Return the [x, y] coordinate for the center point of the cell that contains the specified text.  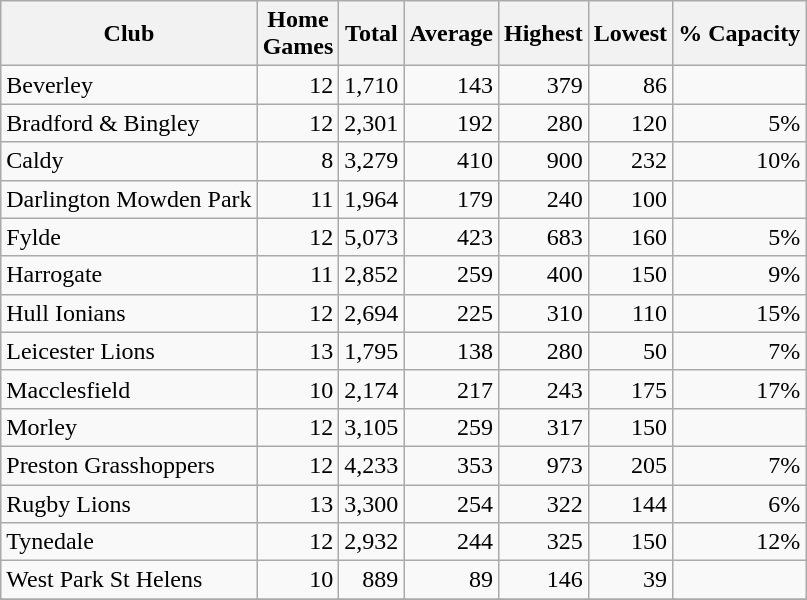
900 [543, 161]
3,300 [372, 503]
Average [452, 34]
144 [630, 503]
Highest [543, 34]
100 [630, 199]
240 [543, 199]
89 [452, 580]
2,694 [372, 313]
Lowest [630, 34]
683 [543, 237]
217 [452, 389]
410 [452, 161]
6% [740, 503]
Tynedale [129, 542]
Macclesfield [129, 389]
West Park St Helens [129, 580]
10% [740, 161]
Preston Grasshoppers [129, 465]
50 [630, 351]
Caldy [129, 161]
39 [630, 580]
Fylde [129, 237]
244 [452, 542]
HomeGames [298, 34]
Bradford & Bingley [129, 123]
423 [452, 237]
110 [630, 313]
225 [452, 313]
138 [452, 351]
353 [452, 465]
175 [630, 389]
889 [372, 580]
12% [740, 542]
86 [630, 85]
379 [543, 85]
2,932 [372, 542]
1,710 [372, 85]
15% [740, 313]
9% [740, 275]
Club [129, 34]
120 [630, 123]
2,852 [372, 275]
Leicester Lions [129, 351]
3,105 [372, 427]
325 [543, 542]
205 [630, 465]
Darlington Mowden Park [129, 199]
Hull Ionians [129, 313]
322 [543, 503]
146 [543, 580]
317 [543, 427]
1,795 [372, 351]
1,964 [372, 199]
Rugby Lions [129, 503]
Morley [129, 427]
3,279 [372, 161]
310 [543, 313]
% Capacity [740, 34]
179 [452, 199]
5,073 [372, 237]
243 [543, 389]
160 [630, 237]
2,174 [372, 389]
4,233 [372, 465]
192 [452, 123]
2,301 [372, 123]
8 [298, 161]
Harrogate [129, 275]
Total [372, 34]
232 [630, 161]
254 [452, 503]
143 [452, 85]
17% [740, 389]
973 [543, 465]
Beverley [129, 85]
400 [543, 275]
